Provide the (X, Y) coordinate of the cell's center where the given text is located.  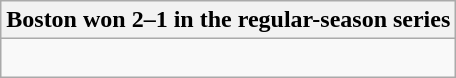
Boston won 2–1 in the regular-season series (228, 20)
